Find where the given text appears and provide that cell's center as [X, Y] coordinate. 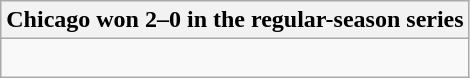
Chicago won 2–0 in the regular-season series [235, 20]
